Extract the (X, Y) coordinate from the center of the cell holding the provided text.  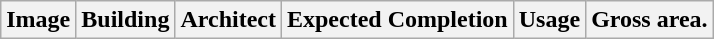
Gross area. (650, 20)
Expected Completion (397, 20)
Architect (228, 20)
Building (126, 20)
Usage (549, 20)
Image (38, 20)
